Pinpoint the cell where the given text exists, returning its (X, Y) midpoint coordinate. 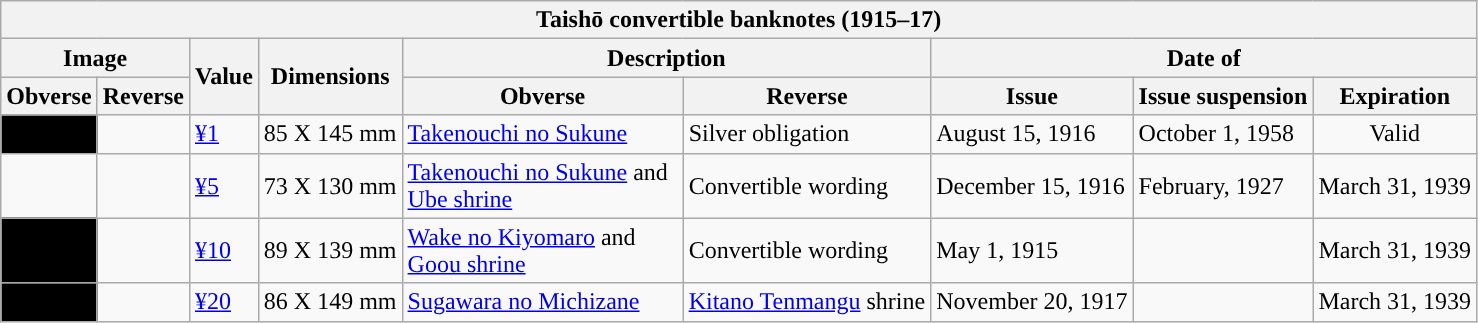
Expiration (1395, 96)
October 1, 1958 (1223, 134)
¥1 (224, 134)
May 1, 1915 (1032, 250)
November 20, 1917 (1032, 302)
December 15, 1916 (1032, 186)
¥20 (224, 302)
February, 1927 (1223, 186)
Silver obligation (807, 134)
Takenouchi no Sukune (542, 134)
Date of (1204, 58)
Taishō convertible banknotes (1915–17) (739, 20)
Sugawara no Michizane (542, 302)
85 X 145 mm (330, 134)
Wake no Kiyomaro and Goou shrine (542, 250)
Image (96, 58)
Takenouchi no Sukune and Ube shrine (542, 186)
Issue (1032, 96)
Valid (1395, 134)
Kitano Tenmangu shrine (807, 302)
Value (224, 77)
Issue suspension (1223, 96)
¥10 (224, 250)
August 15, 1916 (1032, 134)
86 X 149 mm (330, 302)
73 X 130 mm (330, 186)
Dimensions (330, 77)
Description (666, 58)
¥5 (224, 186)
89 X 139 mm (330, 250)
